Provide the [x, y] coordinate of the cell's center where the given text is located.  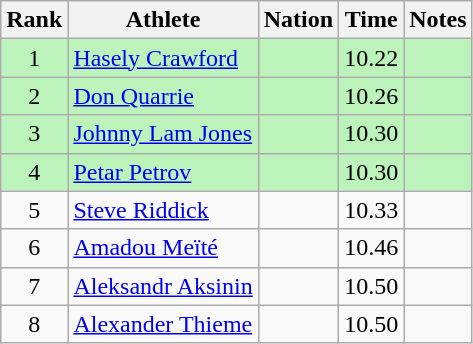
10.46 [372, 248]
Time [372, 20]
Nation [298, 20]
10.26 [372, 96]
Rank [34, 20]
Amadou Meïté [163, 248]
Petar Petrov [163, 172]
10.33 [372, 210]
2 [34, 96]
Johnny Lam Jones [163, 134]
Steve Riddick [163, 210]
1 [34, 58]
5 [34, 210]
7 [34, 286]
Don Quarrie [163, 96]
4 [34, 172]
Hasely Crawford [163, 58]
Athlete [163, 20]
10.22 [372, 58]
6 [34, 248]
3 [34, 134]
Alexander Thieme [163, 324]
Aleksandr Aksinin [163, 286]
8 [34, 324]
Notes [438, 20]
